Extract the (x, y) coordinate from the center of the cell holding the provided text.  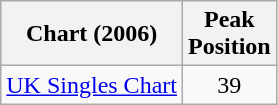
39 (229, 85)
UK Singles Chart (92, 85)
PeakPosition (229, 34)
Chart (2006) (92, 34)
